Detect which cell encompasses the target text, then output its [x, y] center coordinate. 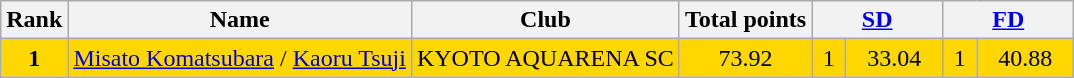
Rank [34, 20]
FD [1008, 20]
Club [545, 20]
Misato Komatsubara / Kaoru Tsuji [240, 58]
33.04 [894, 58]
73.92 [745, 58]
40.88 [1026, 58]
KYOTO AQUARENA SC [545, 58]
Name [240, 20]
SD [878, 20]
Total points [745, 20]
